Capture the cell that displays the provided text and extract its [x, y] central coordinate. 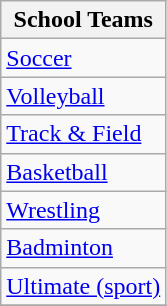
Track & Field [84, 134]
Soccer [84, 58]
Ultimate (sport) [84, 286]
Volleyball [84, 96]
Basketball [84, 172]
School Teams [84, 20]
Badminton [84, 248]
Wrestling [84, 210]
